Provide the (X, Y) coordinate of the cell's center where the given text is located.  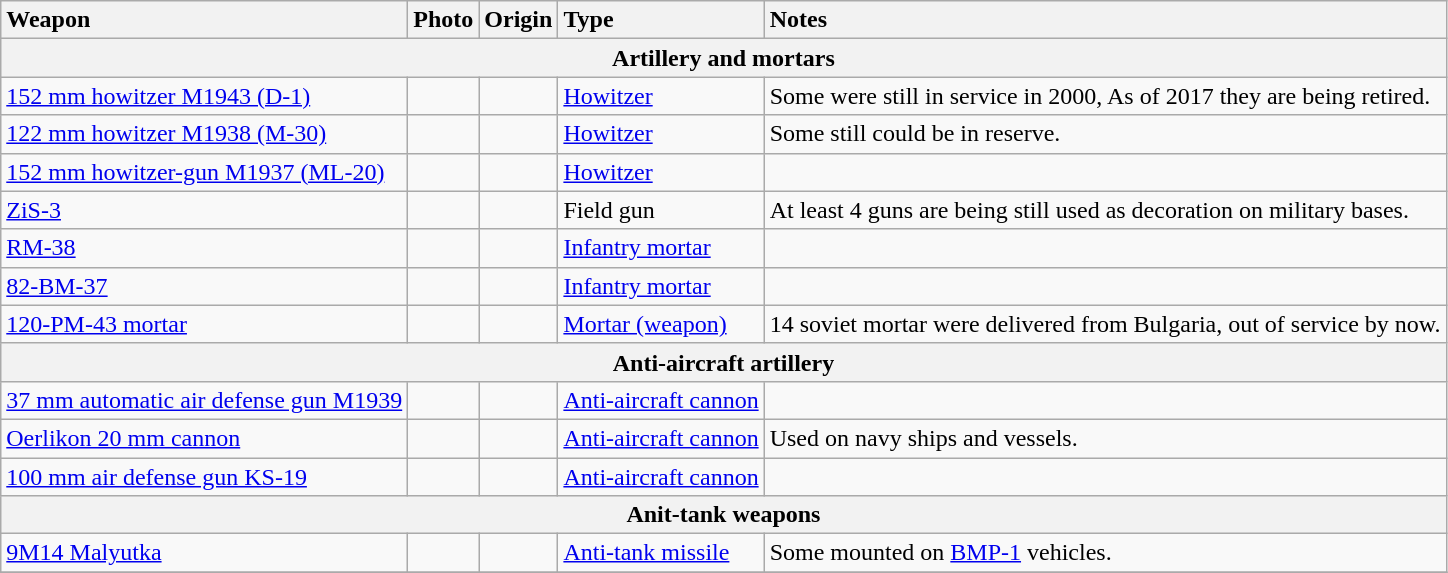
Photo (444, 20)
Anti-tank missile (661, 553)
100 mm air defense gun KS-19 (204, 477)
RM-38 (204, 248)
Type (661, 20)
14 soviet mortar were delivered from Bulgaria, out of service by now. (1105, 324)
Used on navy ships and vessels. (1105, 438)
Some still could be in reserve. (1105, 134)
Weapon (204, 20)
120-PM-43 mortar (204, 324)
Mortar (weapon) (661, 324)
152 mm howitzer-gun M1937 (ML-20) (204, 172)
Notes (1105, 20)
Artillery and mortars (724, 58)
Some mounted on BMP-1 vehicles. (1105, 553)
At least 4 guns are being still used as decoration on military bases. (1105, 210)
Field gun (661, 210)
Anti-aircraft artillery (724, 362)
Origin (518, 20)
152 mm howitzer M1943 (D-1) (204, 96)
82-BM-37 (204, 286)
Anit-tank weapons (724, 515)
122 mm howitzer M1938 (M-30) (204, 134)
Oerlikon 20 mm cannon (204, 438)
ZiS-3 (204, 210)
9M14 Malyutka (204, 553)
Some were still in service in 2000, As of 2017 they are being retired. (1105, 96)
37 mm automatic air defense gun M1939 (204, 400)
